For the text-containing cell, return its midpoint in (X, Y) coordinate format. 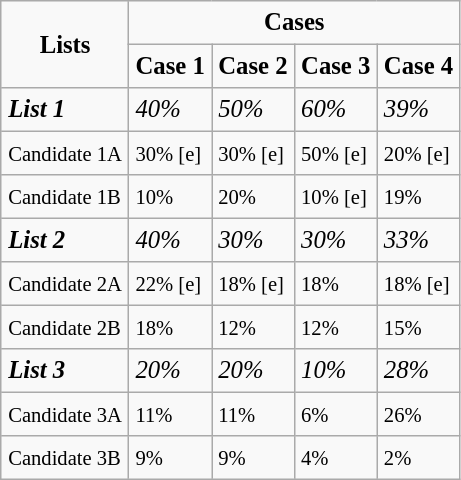
Case 1 (170, 66)
15% (418, 327)
List 2 (64, 240)
Lists (64, 44)
Case 2 (254, 66)
Candidate 3A (64, 414)
List 1 (64, 110)
39% (418, 110)
Candidate 2B (64, 327)
4% (336, 458)
50% [e] (336, 153)
26% (418, 414)
Case 3 (336, 66)
List 3 (64, 371)
10% [e] (336, 197)
50% (254, 110)
6% (336, 414)
22% [e] (170, 284)
60% (336, 110)
28% (418, 371)
20% [e] (418, 153)
Candidate 1B (64, 197)
Case 4 (418, 66)
19% (418, 197)
Candidate 3B (64, 458)
33% (418, 240)
Cases (294, 23)
Candidate 2A (64, 284)
2% (418, 458)
Candidate 1A (64, 153)
